From the cell containing the given text, extract its center point as [X, Y] coordinate. 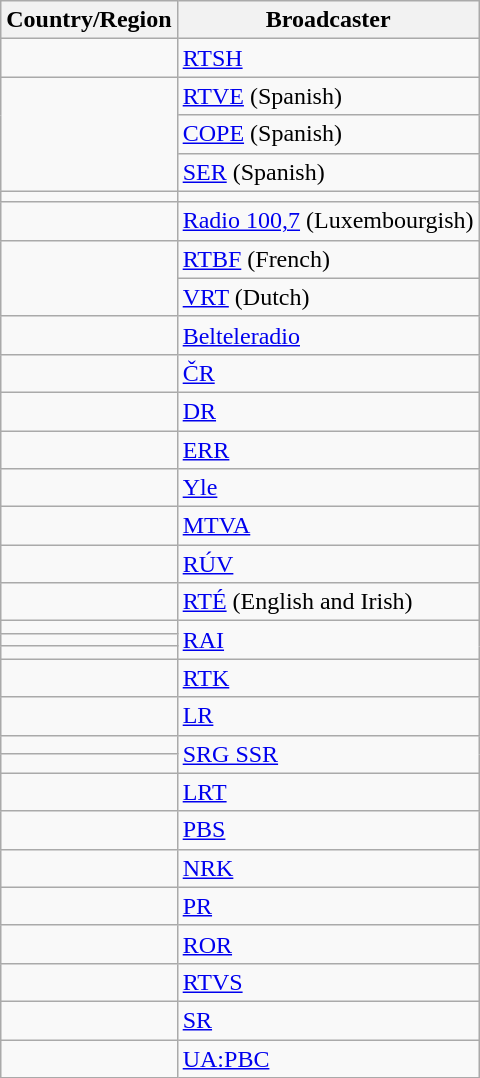
COPE (Spanish) [328, 134]
RTVS [328, 982]
RTÉ (English and Irish) [328, 602]
SR [328, 1020]
Country/Region [89, 20]
RTK [328, 678]
Belteleradio [328, 335]
SRG SSR [328, 754]
PBS [328, 830]
RTVE (Spanish) [328, 96]
RAI [328, 640]
LR [328, 716]
RTBF (French) [328, 259]
ERR [328, 449]
DR [328, 411]
ROR [328, 944]
UA:PBC [328, 1059]
NRK [328, 868]
Yle [328, 488]
RÚV [328, 564]
MTVA [328, 526]
Broadcaster [328, 20]
Radio 100,7 (Luxembourgish) [328, 221]
PR [328, 906]
VRT (Dutch) [328, 297]
ČR [328, 373]
SER (Spanish) [328, 172]
LRT [328, 792]
RTSH [328, 58]
